From the cell containing the given text, extract its center point as [X, Y] coordinate. 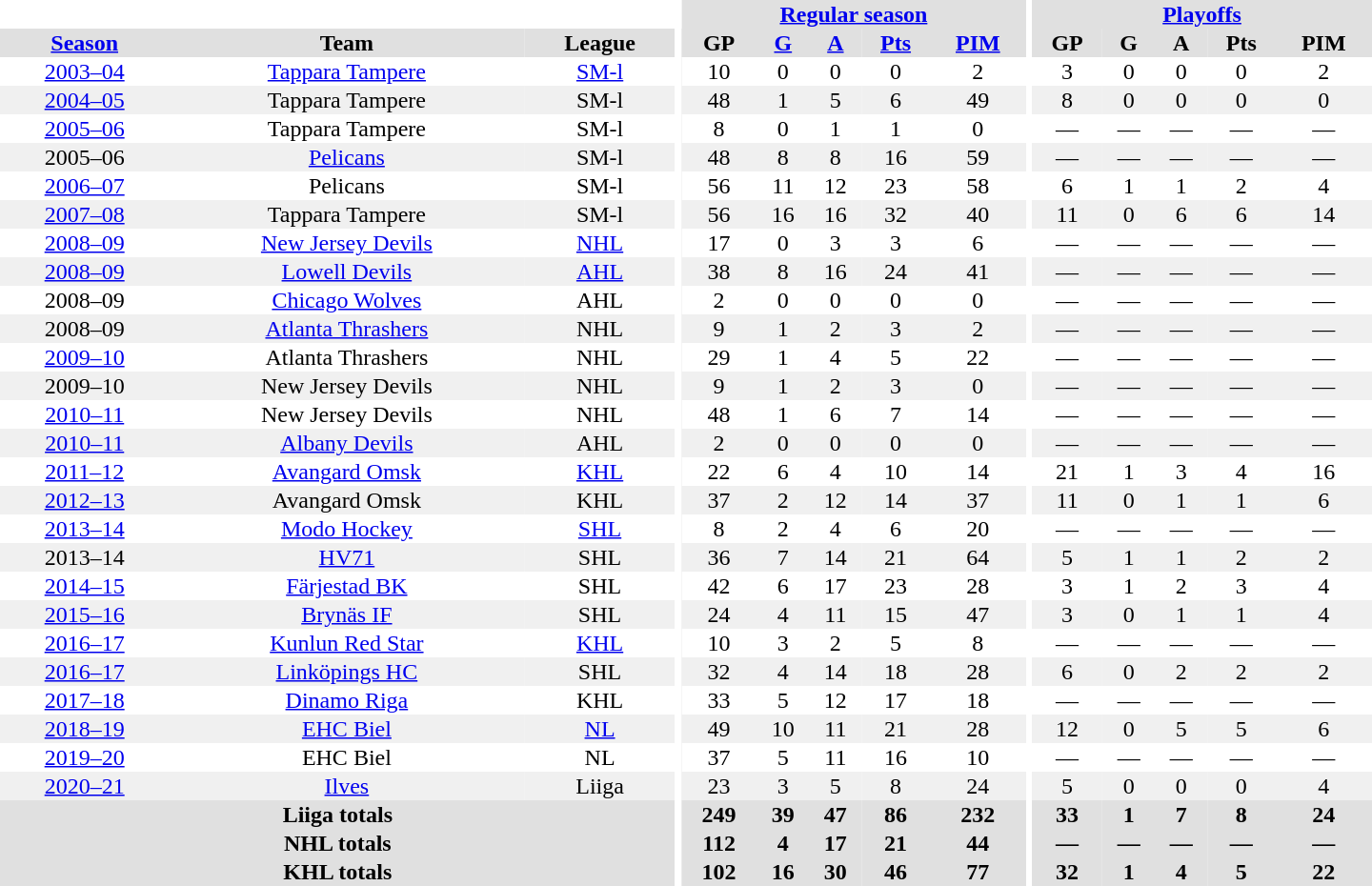
Playoffs [1202, 14]
2004–05 [84, 100]
Modo Hockey [347, 529]
36 [719, 557]
Ilves [347, 786]
39 [783, 815]
Färjestad BK [347, 586]
58 [978, 186]
232 [978, 815]
64 [978, 557]
2006–07 [84, 186]
249 [719, 815]
Dinamo Riga [347, 700]
Lowell Devils [347, 272]
NHL totals [337, 843]
KHL totals [337, 872]
59 [978, 157]
102 [719, 872]
League [599, 43]
46 [896, 872]
29 [719, 357]
2003–04 [84, 71]
Liiga [599, 786]
Kunlun Red Star [347, 643]
20 [978, 529]
44 [978, 843]
Albany Devils [347, 443]
15 [896, 614]
2018–19 [84, 729]
2014–15 [84, 586]
30 [835, 872]
86 [896, 815]
2015–16 [84, 614]
Regular season [854, 14]
2017–18 [84, 700]
Linköpings HC [347, 672]
41 [978, 272]
Liiga totals [337, 815]
42 [719, 586]
2020–21 [84, 786]
Season [84, 43]
HV71 [347, 557]
Brynäs IF [347, 614]
112 [719, 843]
77 [978, 872]
Chicago Wolves [347, 300]
40 [978, 214]
2019–20 [84, 757]
Team [347, 43]
2007–08 [84, 214]
2011–12 [84, 472]
38 [719, 272]
2012–13 [84, 500]
